Capture the cell that displays the provided text and extract its (x, y) central coordinate. 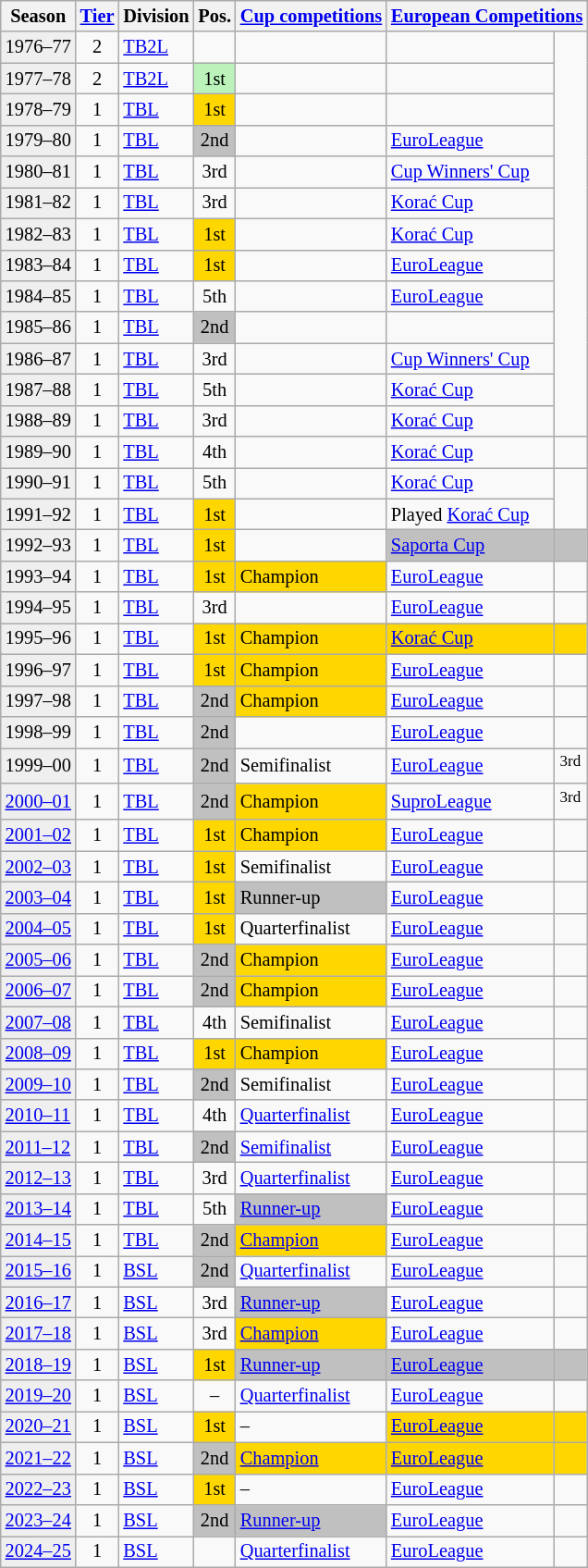
1980–81 (39, 172)
Saporta Cup (470, 545)
2023–24 (39, 1520)
2012–13 (39, 1178)
1976–77 (39, 47)
2019–20 (39, 1396)
2007–08 (39, 1022)
2005–06 (39, 960)
2016–17 (39, 1303)
Tier (98, 16)
1979–80 (39, 141)
1989–90 (39, 452)
2017–18 (39, 1333)
2013–14 (39, 1209)
Division (155, 16)
2021–22 (39, 1458)
1981–82 (39, 203)
1997–98 (39, 701)
2022–23 (39, 1489)
2006–07 (39, 991)
1990–91 (39, 483)
1983–84 (39, 265)
Season (39, 16)
1984–85 (39, 296)
1987–88 (39, 389)
2018–19 (39, 1364)
2015–16 (39, 1271)
1996–97 (39, 670)
2000–01 (39, 801)
Pos. (214, 16)
1978–79 (39, 109)
1995–96 (39, 638)
2024–25 (39, 1551)
1998–99 (39, 732)
Played Korać Cup (470, 514)
2001–02 (39, 835)
SuproLeague (470, 801)
European Competitions (486, 16)
1988–89 (39, 421)
2014–15 (39, 1241)
2010–11 (39, 1116)
2008–09 (39, 1054)
1985–86 (39, 327)
1982–83 (39, 234)
2011–12 (39, 1147)
1991–92 (39, 514)
1977–78 (39, 79)
2004–05 (39, 929)
Cup competitions (311, 16)
1992–93 (39, 545)
2002–03 (39, 867)
1999–00 (39, 766)
1986–87 (39, 359)
2003–04 (39, 897)
2020–21 (39, 1426)
1994–95 (39, 608)
1993–94 (39, 576)
2009–10 (39, 1084)
